Identify which cell holds the provided text, then report its (x, y) central coordinate. 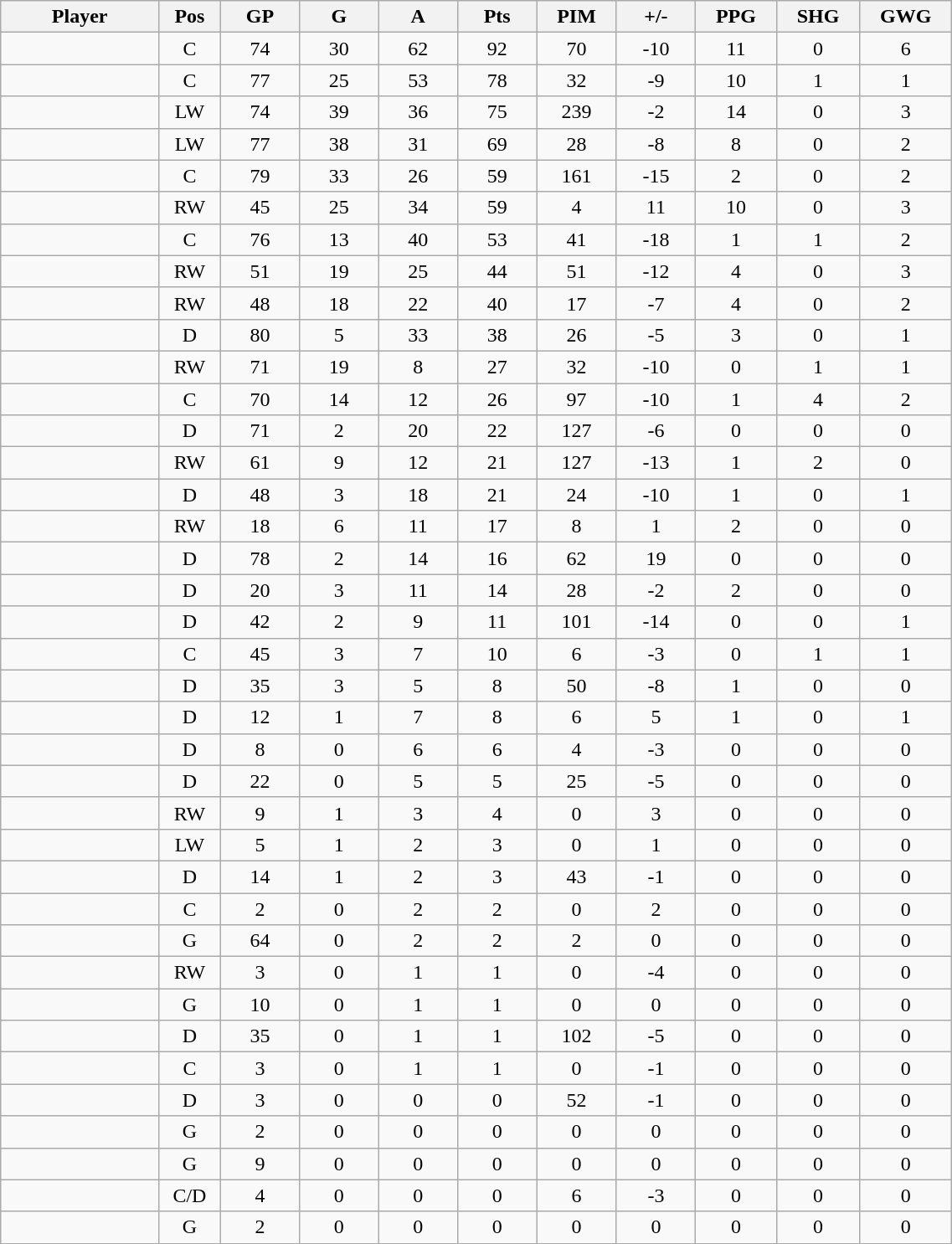
27 (497, 367)
42 (260, 622)
30 (339, 49)
161 (576, 176)
PPG (737, 17)
41 (576, 239)
97 (576, 399)
101 (576, 622)
Pos (190, 17)
92 (497, 49)
-7 (656, 303)
SHG (817, 17)
239 (576, 112)
+/- (656, 17)
80 (260, 335)
36 (418, 112)
C/D (190, 1195)
75 (497, 112)
64 (260, 941)
-9 (656, 80)
50 (576, 686)
-4 (656, 973)
-6 (656, 431)
A (418, 17)
102 (576, 1036)
PIM (576, 17)
52 (576, 1100)
76 (260, 239)
16 (497, 558)
-14 (656, 622)
24 (576, 495)
43 (576, 876)
-18 (656, 239)
Player (80, 17)
69 (497, 144)
39 (339, 112)
GWG (906, 17)
-13 (656, 463)
31 (418, 144)
-12 (656, 271)
13 (339, 239)
34 (418, 208)
61 (260, 463)
-15 (656, 176)
Pts (497, 17)
44 (497, 271)
79 (260, 176)
GP (260, 17)
